Identify which cell holds the provided text, then report its (X, Y) central coordinate. 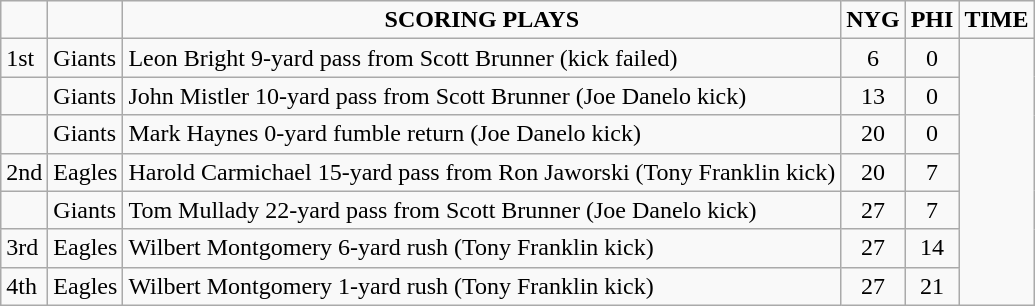
Wilbert Montgomery 1-yard rush (Tony Franklin kick) (482, 286)
4th (24, 286)
21 (932, 286)
2nd (24, 172)
John Mistler 10-yard pass from Scott Brunner (Joe Danelo kick) (482, 96)
6 (873, 58)
Tom Mullady 22-yard pass from Scott Brunner (Joe Danelo kick) (482, 210)
Leon Bright 9-yard pass from Scott Brunner (kick failed) (482, 58)
1st (24, 58)
PHI (932, 20)
TIME (996, 20)
Harold Carmichael 15-yard pass from Ron Jaworski (Tony Franklin kick) (482, 172)
Wilbert Montgomery 6-yard rush (Tony Franklin kick) (482, 248)
Mark Haynes 0-yard fumble return (Joe Danelo kick) (482, 134)
14 (932, 248)
13 (873, 96)
3rd (24, 248)
NYG (873, 20)
SCORING PLAYS (482, 20)
